Extract the [x, y] coordinate from the center of the cell holding the provided text.  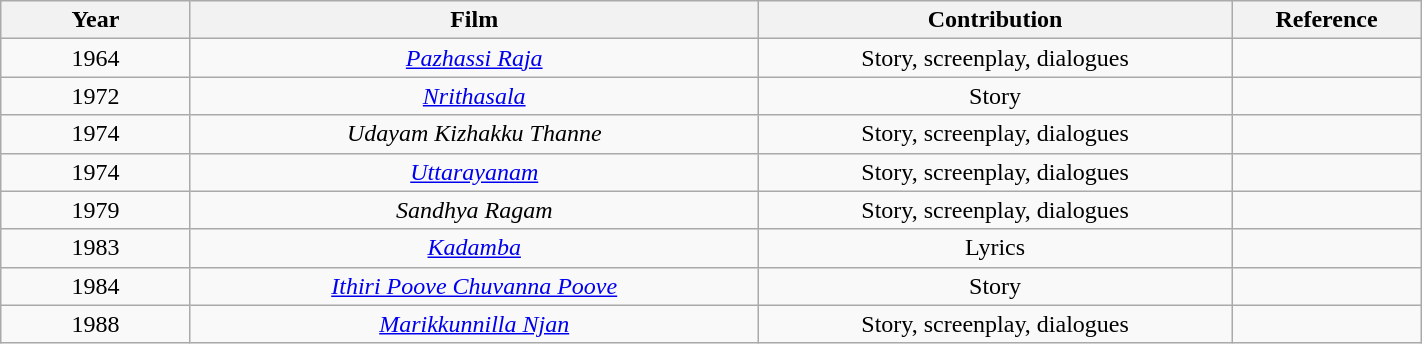
1972 [96, 96]
Uttarayanam [474, 172]
Udayam Kizhakku Thanne [474, 134]
Nrithasala [474, 96]
1984 [96, 286]
Lyrics [995, 248]
Film [474, 20]
1988 [96, 324]
Pazhassi Raja [474, 58]
Year [96, 20]
Kadamba [474, 248]
Marikkunnilla Njan [474, 324]
Contribution [995, 20]
Sandhya Ragam [474, 210]
Reference [1326, 20]
1964 [96, 58]
1983 [96, 248]
Ithiri Poove Chuvanna Poove [474, 286]
1979 [96, 210]
